Extract the [X, Y] coordinate from the center of the cell holding the provided text.  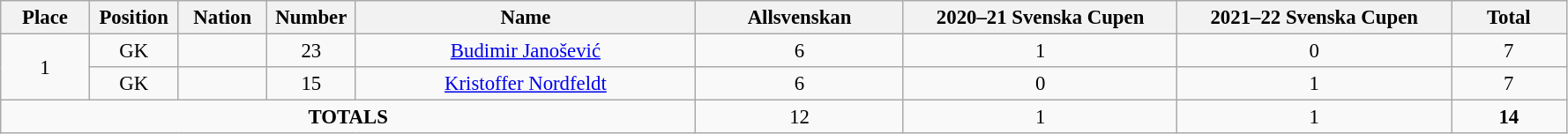
14 [1510, 117]
23 [312, 51]
12 [800, 117]
Allsvenskan [800, 18]
TOTALS [348, 117]
Nation [222, 18]
Budimir Janošević [526, 51]
Name [526, 18]
2021–22 Svenska Cupen [1314, 18]
Kristoffer Nordfeldt [526, 84]
Position [134, 18]
Place [46, 18]
Total [1510, 18]
Number [312, 18]
2020–21 Svenska Cupen [1041, 18]
15 [312, 84]
